Detect which cell encompasses the target text, then output its [x, y] center coordinate. 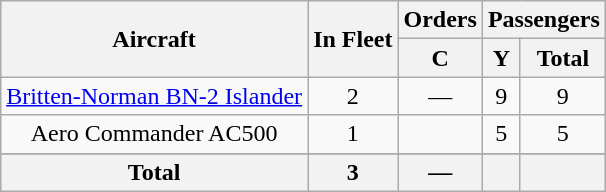
Orders [440, 20]
2 [353, 96]
Aircraft [154, 39]
C [440, 58]
Aero Commander AC500 [154, 134]
Passengers [544, 20]
3 [353, 172]
1 [353, 134]
Y [501, 58]
In Fleet [353, 39]
Britten-Norman BN-2 Islander [154, 96]
